For the text-containing cell, return its midpoint in (x, y) coordinate format. 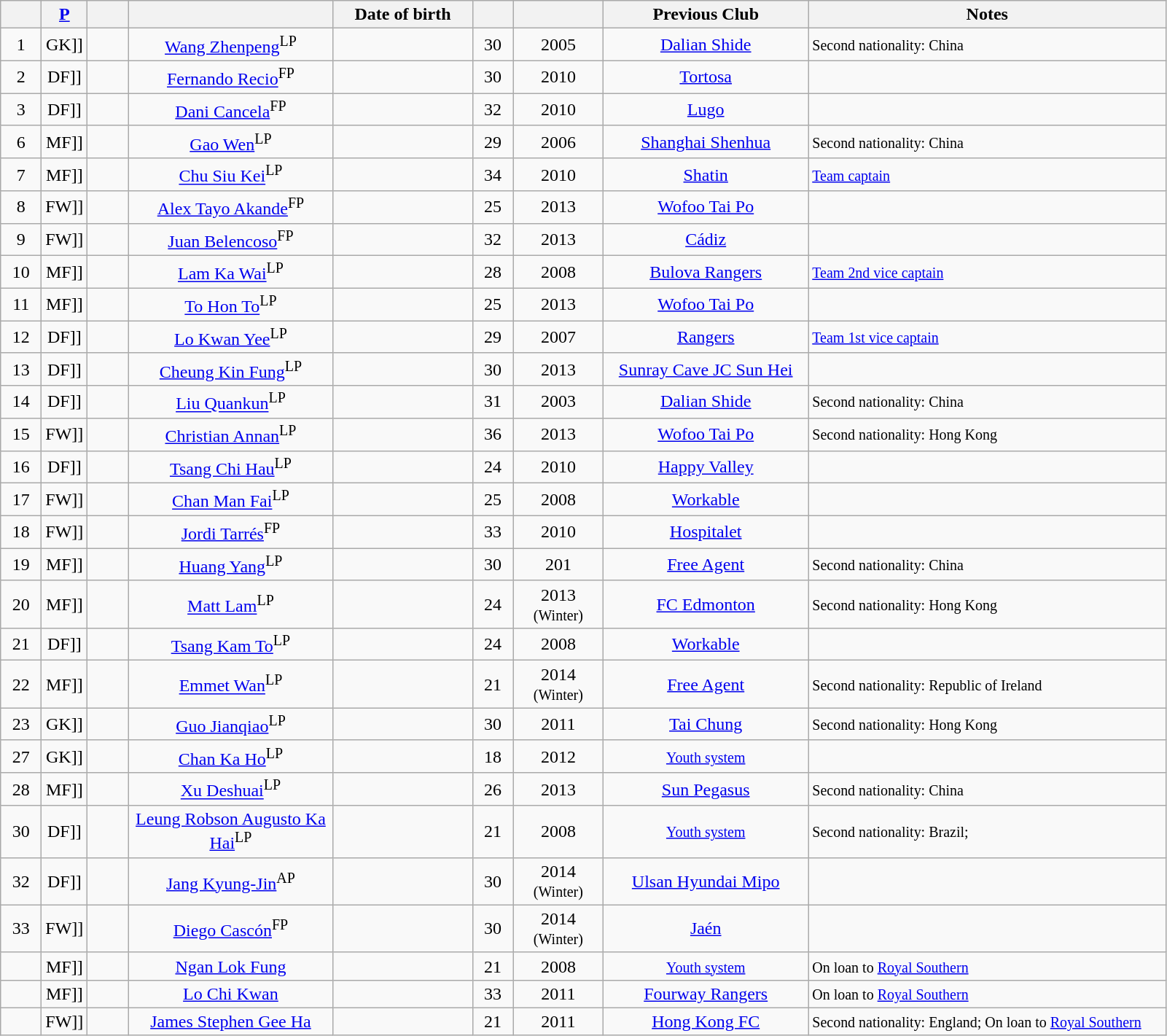
9 (21, 239)
22 (21, 684)
16 (21, 467)
Cheung Kin FungLP (230, 369)
Hong Kong FC (706, 1021)
Leung Robson Augusto Ka HaiLP (230, 832)
To Hon ToLP (230, 305)
34 (493, 175)
Cádiz (706, 239)
Team captain (987, 175)
8 (21, 207)
2006 (558, 141)
2005 (558, 45)
Second nationality: Brazil; (987, 832)
10 (21, 273)
2003 (558, 402)
Ulsan Hyundai Mipo (706, 881)
Chan Ka HoLP (230, 757)
Jaén (706, 929)
Second nationality: Republic of Ireland (987, 684)
36 (493, 435)
201 (558, 564)
Liu QuankunLP (230, 402)
Lo Chi Kwan (230, 994)
2012 (558, 757)
Fourway Rangers (706, 994)
Matt LamLP (230, 604)
Guo JianqiaoLP (230, 725)
23 (21, 725)
Rangers (706, 337)
Shatin (706, 175)
Chan Man FaiLP (230, 500)
Dani CancelaFP (230, 109)
Huang YangLP (230, 564)
7 (21, 175)
13 (21, 369)
Second nationality: England; On loan to Royal Southern (987, 1021)
12 (21, 337)
P (64, 15)
Ngan Lok Fung (230, 966)
Xu DeshuaiLP (230, 789)
27 (21, 757)
Fernando RecioFP (230, 77)
Emmet WanLP (230, 684)
Jang Kyung-JinAP (230, 881)
Chu Siu KeiLP (230, 175)
Sun Pegasus (706, 789)
15 (21, 435)
11 (21, 305)
17 (21, 500)
14 (21, 402)
Tai Chung (706, 725)
Bulova Rangers (706, 273)
26 (493, 789)
Notes (987, 15)
2013 (Winter) (558, 604)
Jordi TarrésFP (230, 532)
2 (21, 77)
Diego CascónFP (230, 929)
Happy Valley (706, 467)
Wang ZhenpengLP (230, 45)
Hospitalet (706, 532)
Previous Club (706, 15)
Shanghai Shenhua (706, 141)
1 (21, 45)
6 (21, 141)
Lugo (706, 109)
Sunray Cave JC Sun Hei (706, 369)
Christian AnnanLP (230, 435)
Tsang Kam ToLP (230, 644)
Date of birth (402, 15)
20 (21, 604)
Tortosa (706, 77)
Tsang Chi HauLP (230, 467)
Alex Tayo AkandeFP (230, 207)
2007 (558, 337)
FC Edmonton (706, 604)
31 (493, 402)
Lam Ka WaiLP (230, 273)
Juan BelencosoFP (230, 239)
Gao WenLP (230, 141)
Team 2nd vice captain (987, 273)
19 (21, 564)
James Stephen Gee Ha (230, 1021)
Team 1st vice captain (987, 337)
3 (21, 109)
Lo Kwan YeeLP (230, 337)
